Pinpoint the cell where the given text exists, returning its (x, y) midpoint coordinate. 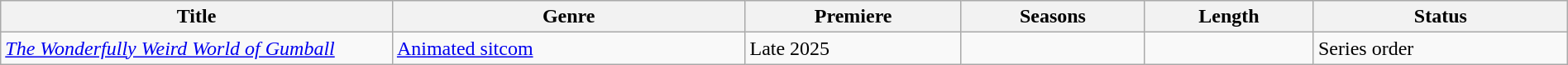
Premiere (853, 17)
Length (1229, 17)
Seasons (1052, 17)
Title (197, 17)
Animated sitcom (569, 48)
The Wonderfully Weird World of Gumball (197, 48)
Genre (569, 17)
Late 2025 (853, 48)
Status (1441, 17)
Series order (1441, 48)
